Output the [x, y] coordinate of the center of the cell containing the given text.  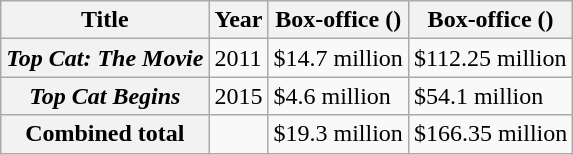
Top Cat Begins [105, 96]
$14.7 million [338, 58]
$166.35 million [490, 134]
Year [238, 20]
$19.3 million [338, 134]
$4.6 million [338, 96]
$54.1 million [490, 96]
Combined total [105, 134]
2015 [238, 96]
$112.25 million [490, 58]
2011 [238, 58]
Top Cat: The Movie [105, 58]
Title [105, 20]
